Detect which cell encompasses the target text, then output its [X, Y] center coordinate. 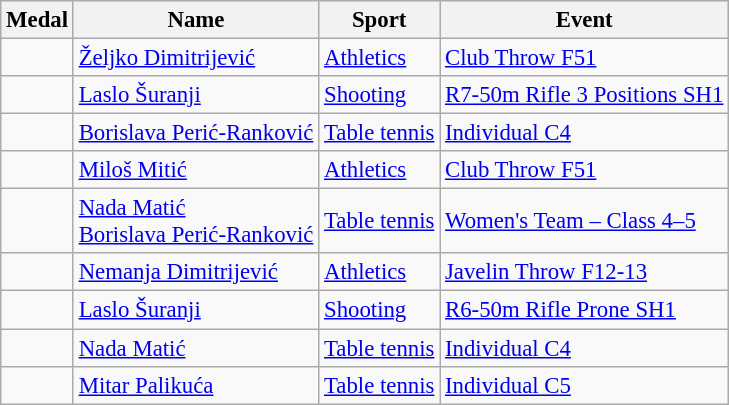
Women's Team – Class 4–5 [584, 222]
Nada Matić [196, 348]
Borislava Perić-Ranković [196, 133]
R6-50m Rifle Prone SH1 [584, 310]
Sport [380, 20]
Nada MatićBorislava Perić-Ranković [196, 222]
Nemanja Dimitrijević [196, 273]
Miloš Mitić [196, 170]
Javelin Throw F12-13 [584, 273]
Mitar Palikuća [196, 385]
Medal [38, 20]
Željko Dimitrijević [196, 58]
Event [584, 20]
Individual C5 [584, 385]
R7-50m Rifle 3 Positions SH1 [584, 95]
Name [196, 20]
